Determine the [x, y] coordinate at the center of the cell enclosing the given text.  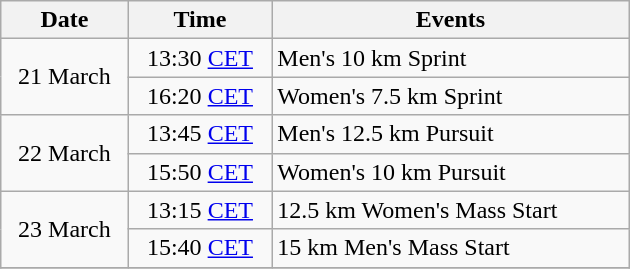
13:45 CET [200, 134]
15:50 CET [200, 172]
21 March [64, 77]
16:20 CET [200, 96]
Events [450, 20]
Women's 10 km Pursuit [450, 172]
15 km Men's Mass Start [450, 248]
22 March [64, 153]
15:40 CET [200, 248]
Time [200, 20]
Men's 10 km Sprint [450, 58]
12.5 km Women's Mass Start [450, 210]
13:15 CET [200, 210]
Date [64, 20]
23 March [64, 229]
Women's 7.5 km Sprint [450, 96]
13:30 CET [200, 58]
Men's 12.5 km Pursuit [450, 134]
